For the text-containing cell, return its midpoint in [X, Y] coordinate format. 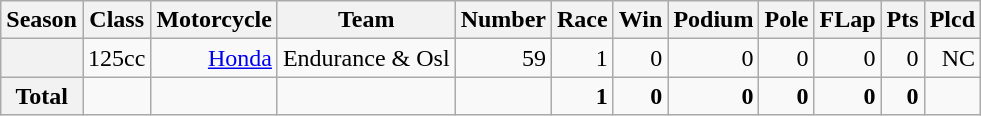
NC [952, 58]
59 [503, 58]
Podium [714, 20]
Number [503, 20]
Endurance & Osl [366, 58]
Pole [786, 20]
Motorcycle [214, 20]
Team [366, 20]
Honda [214, 58]
FLap [848, 20]
Plcd [952, 20]
Win [640, 20]
Total [42, 96]
Race [583, 20]
Class [116, 20]
Season [42, 20]
Pts [902, 20]
125cc [116, 58]
